Output the (x, y) coordinate of the center of the cell containing the given text.  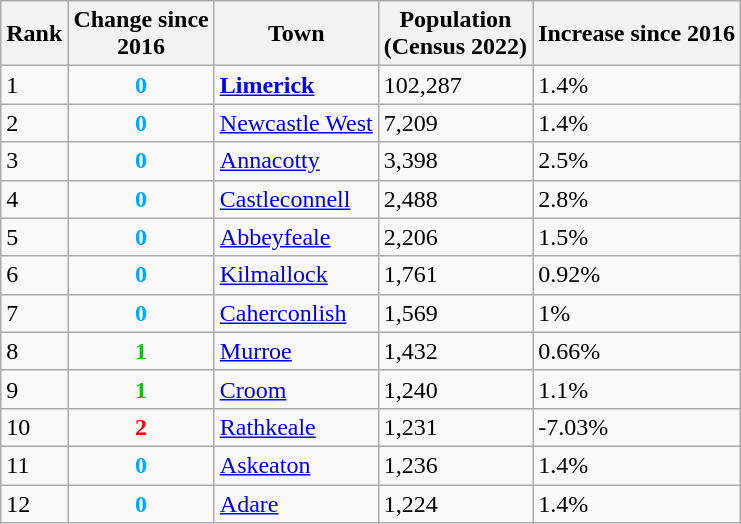
Adare (296, 503)
Town (296, 34)
1,432 (455, 351)
8 (34, 351)
Abbeyfeale (296, 237)
2,488 (455, 199)
Castleconnell (296, 199)
2.5% (637, 161)
3,398 (455, 161)
0.66% (637, 351)
0.92% (637, 275)
7,209 (455, 123)
1,236 (455, 465)
Increase since 2016 (637, 34)
1% (637, 313)
4 (34, 199)
Population(Census 2022) (455, 34)
7 (34, 313)
5 (34, 237)
1,224 (455, 503)
-7.03% (637, 427)
9 (34, 389)
102,287 (455, 85)
Croom (296, 389)
1.1% (637, 389)
2.8% (637, 199)
10 (34, 427)
2,206 (455, 237)
1,569 (455, 313)
3 (34, 161)
Caherconlish (296, 313)
Limerick (296, 85)
1,761 (455, 275)
Annacotty (296, 161)
11 (34, 465)
6 (34, 275)
Askeaton (296, 465)
Newcastle West (296, 123)
Rathkeale (296, 427)
Kilmallock (296, 275)
1.5% (637, 237)
1,231 (455, 427)
12 (34, 503)
1,240 (455, 389)
Rank (34, 34)
Change since2016 (141, 34)
Murroe (296, 351)
